Provide the (x, y) coordinate of the cell's center where the given text is located.  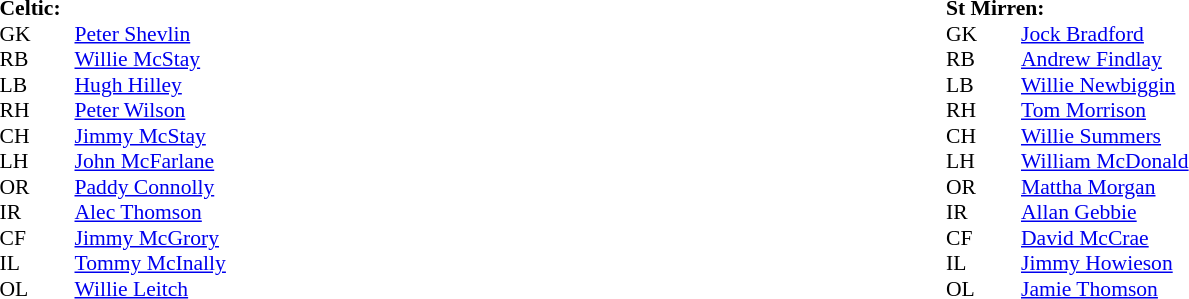
Alec Thomson (150, 213)
John McFarlane (150, 161)
Jimmy McStay (150, 136)
William McDonald (1105, 161)
Mattha Morgan (1105, 187)
Hugh Hilley (150, 85)
Willie Newbiggin (1105, 85)
Allan Gebbie (1105, 213)
Willie McStay (150, 59)
Tommy McInally (150, 263)
Andrew Findlay (1105, 59)
Peter Wilson (150, 111)
Jimmy Howieson (1105, 263)
Tom Morrison (1105, 111)
Jimmy McGrory (150, 238)
Jock Bradford (1105, 34)
Paddy Connolly (150, 187)
Peter Shevlin (150, 34)
David McCrae (1105, 238)
Willie Summers (1105, 136)
